Return the (X, Y) coordinate for the center point of the cell that contains the specified text.  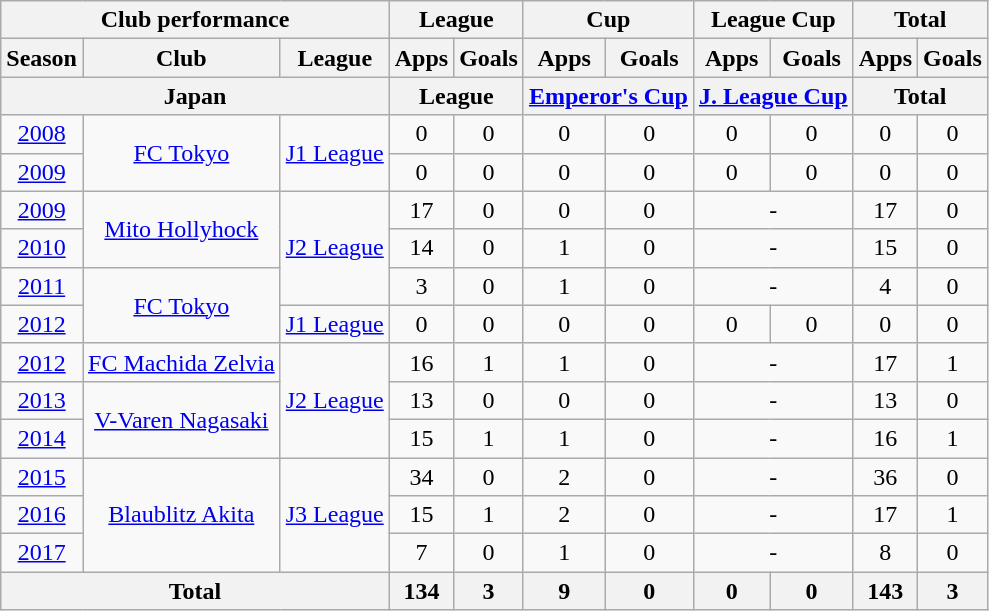
2015 (42, 477)
Emperor's Cup (608, 96)
2017 (42, 553)
134 (421, 591)
8 (885, 553)
7 (421, 553)
2011 (42, 286)
Club (181, 58)
14 (421, 248)
League Cup (773, 20)
J. League Cup (773, 96)
34 (421, 477)
143 (885, 591)
2016 (42, 515)
J3 League (334, 515)
FC Machida Zelvia (181, 362)
9 (564, 591)
4 (885, 286)
Cup (608, 20)
36 (885, 477)
Blaublitz Akita (181, 515)
Season (42, 58)
Japan (195, 96)
2008 (42, 134)
2013 (42, 400)
2014 (42, 438)
2010 (42, 248)
Mito Hollyhock (181, 229)
V-Varen Nagasaki (181, 419)
Club performance (195, 20)
